Pinpoint the cell where the given text exists, returning its [X, Y] midpoint coordinate. 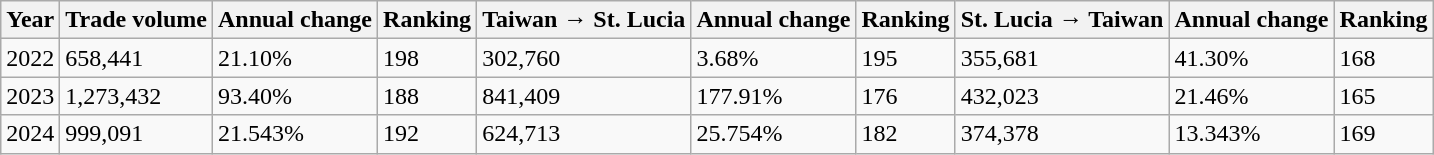
13.343% [1252, 134]
192 [428, 134]
374,378 [1062, 134]
Taiwan → St. Lucia [584, 20]
999,091 [136, 134]
Year [30, 20]
302,760 [584, 58]
Trade volume [136, 20]
195 [906, 58]
168 [1384, 58]
1,273,432 [136, 96]
624,713 [584, 134]
21.10% [294, 58]
432,023 [1062, 96]
198 [428, 58]
841,409 [584, 96]
165 [1384, 96]
41.30% [1252, 58]
25.754% [774, 134]
2024 [30, 134]
169 [1384, 134]
182 [906, 134]
2022 [30, 58]
St. Lucia → Taiwan [1062, 20]
188 [428, 96]
21.543% [294, 134]
93.40% [294, 96]
21.46% [1252, 96]
3.68% [774, 58]
355,681 [1062, 58]
2023 [30, 96]
658,441 [136, 58]
176 [906, 96]
177.91% [774, 96]
